Output the (X, Y) coordinate of the center of the cell containing the given text.  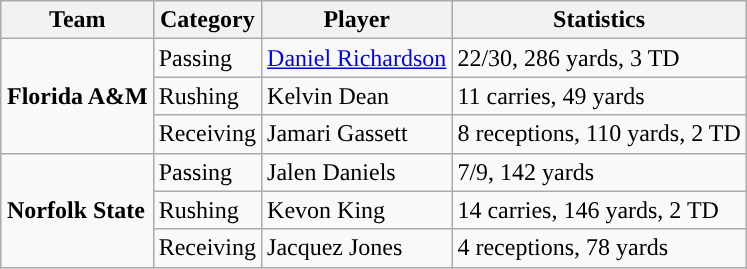
14 carries, 146 yards, 2 TD (599, 210)
Florida A&M (77, 96)
Player (357, 20)
Jacquez Jones (357, 248)
Daniel Richardson (357, 58)
7/9, 142 yards (599, 172)
Team (77, 20)
22/30, 286 yards, 3 TD (599, 58)
Kelvin Dean (357, 96)
11 carries, 49 yards (599, 96)
Category (207, 20)
Norfolk State (77, 210)
Jalen Daniels (357, 172)
8 receptions, 110 yards, 2 TD (599, 134)
Kevon King (357, 210)
Statistics (599, 20)
4 receptions, 78 yards (599, 248)
Jamari Gassett (357, 134)
